Pinpoint the cell where the given text exists, returning its (X, Y) midpoint coordinate. 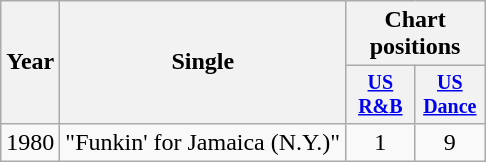
"Funkin' for Jamaica (N.Y.)" (203, 142)
Single (203, 62)
USDance (450, 94)
1980 (30, 142)
Chart positions (416, 34)
USR&B (380, 94)
1 (380, 142)
9 (450, 142)
Year (30, 62)
